Determine the (X, Y) coordinate at the center of the cell enclosing the given text.  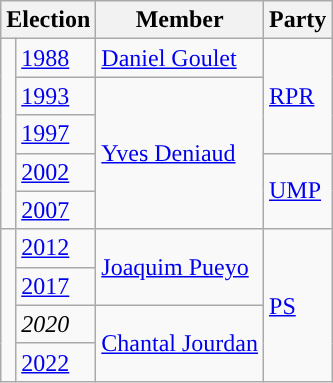
Joaquim Pueyo (180, 267)
Party (298, 20)
1993 (56, 96)
Election (48, 20)
Yves Deniaud (180, 153)
Chantal Jourdan (180, 343)
2012 (56, 248)
2022 (56, 362)
1988 (56, 58)
2007 (56, 210)
Daniel Goulet (180, 58)
1997 (56, 134)
2020 (56, 324)
RPR (298, 96)
UMP (298, 191)
2002 (56, 172)
2017 (56, 286)
Member (180, 20)
PS (298, 305)
